Return (X, Y) of the center of cell containing provided text 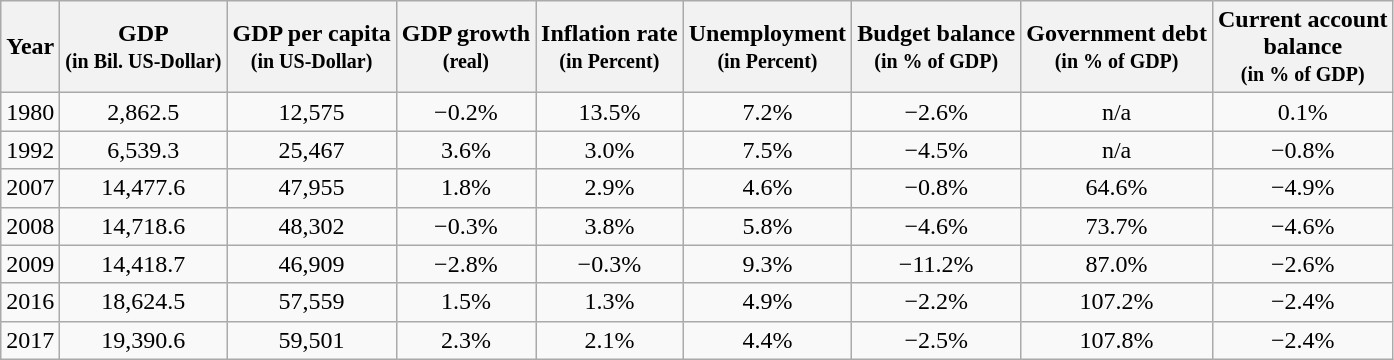
1.5% (466, 302)
7.2% (767, 112)
14,477.6 (144, 188)
14,718.6 (144, 226)
GDP per capita(in US-Dollar) (312, 47)
6,539.3 (144, 150)
3.6% (466, 150)
−2.2% (936, 302)
7.5% (767, 150)
107.8% (1117, 340)
Unemployment (in Percent) (767, 47)
4.6% (767, 188)
Year (30, 47)
−11.2% (936, 264)
2,862.5 (144, 112)
Inflation rate(in Percent) (610, 47)
GDP(in Bil. US-Dollar) (144, 47)
−4.5% (936, 150)
Current account balance(in % of GDP) (1302, 47)
59,501 (312, 340)
−4.9% (1302, 188)
19,390.6 (144, 340)
−2.8% (466, 264)
1980 (30, 112)
14,418.7 (144, 264)
3.8% (610, 226)
4.9% (767, 302)
64.6% (1117, 188)
13.5% (610, 112)
−2.5% (936, 340)
4.4% (767, 340)
25,467 (312, 150)
Government debt(in % of GDP) (1117, 47)
46,909 (312, 264)
2017 (30, 340)
1.8% (466, 188)
57,559 (312, 302)
2.9% (610, 188)
2.3% (466, 340)
47,955 (312, 188)
9.3% (767, 264)
GDP growth(real) (466, 47)
48,302 (312, 226)
2016 (30, 302)
Budget balance(in % of GDP) (936, 47)
87.0% (1117, 264)
2009 (30, 264)
2007 (30, 188)
2008 (30, 226)
−0.2% (466, 112)
1.3% (610, 302)
107.2% (1117, 302)
5.8% (767, 226)
3.0% (610, 150)
73.7% (1117, 226)
0.1% (1302, 112)
12,575 (312, 112)
2.1% (610, 340)
18,624.5 (144, 302)
1992 (30, 150)
